Return [x, y] of the center of cell containing provided text 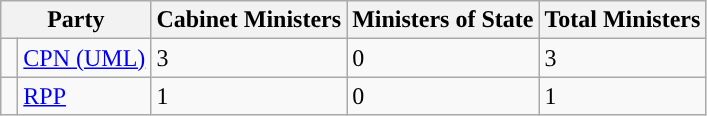
Cabinet Ministers [249, 20]
Total Ministers [622, 20]
RPP [84, 96]
Ministers of State [443, 20]
Party [76, 20]
CPN (UML) [84, 58]
